Return [x, y] of the center of cell containing provided text 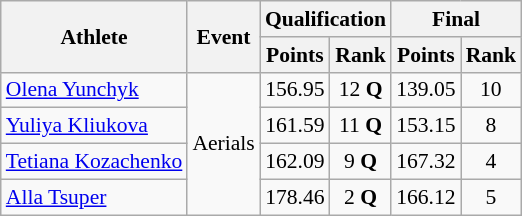
156.95 [295, 90]
Athlete [94, 36]
2 Q [360, 197]
161.59 [295, 126]
162.09 [295, 162]
Alla Tsuper [94, 197]
8 [492, 126]
Aerials [223, 143]
178.46 [295, 197]
11 Q [360, 126]
12 Q [360, 90]
139.05 [426, 90]
5 [492, 197]
Final [456, 19]
Tetiana Kozachenko [94, 162]
Qualification [326, 19]
Yuliya Kliukova [94, 126]
153.15 [426, 126]
167.32 [426, 162]
10 [492, 90]
166.12 [426, 197]
9 Q [360, 162]
Olena Yunchyk [94, 90]
Event [223, 36]
4 [492, 162]
